Provide the (x, y) coordinate of the cell's center where the given text is located.  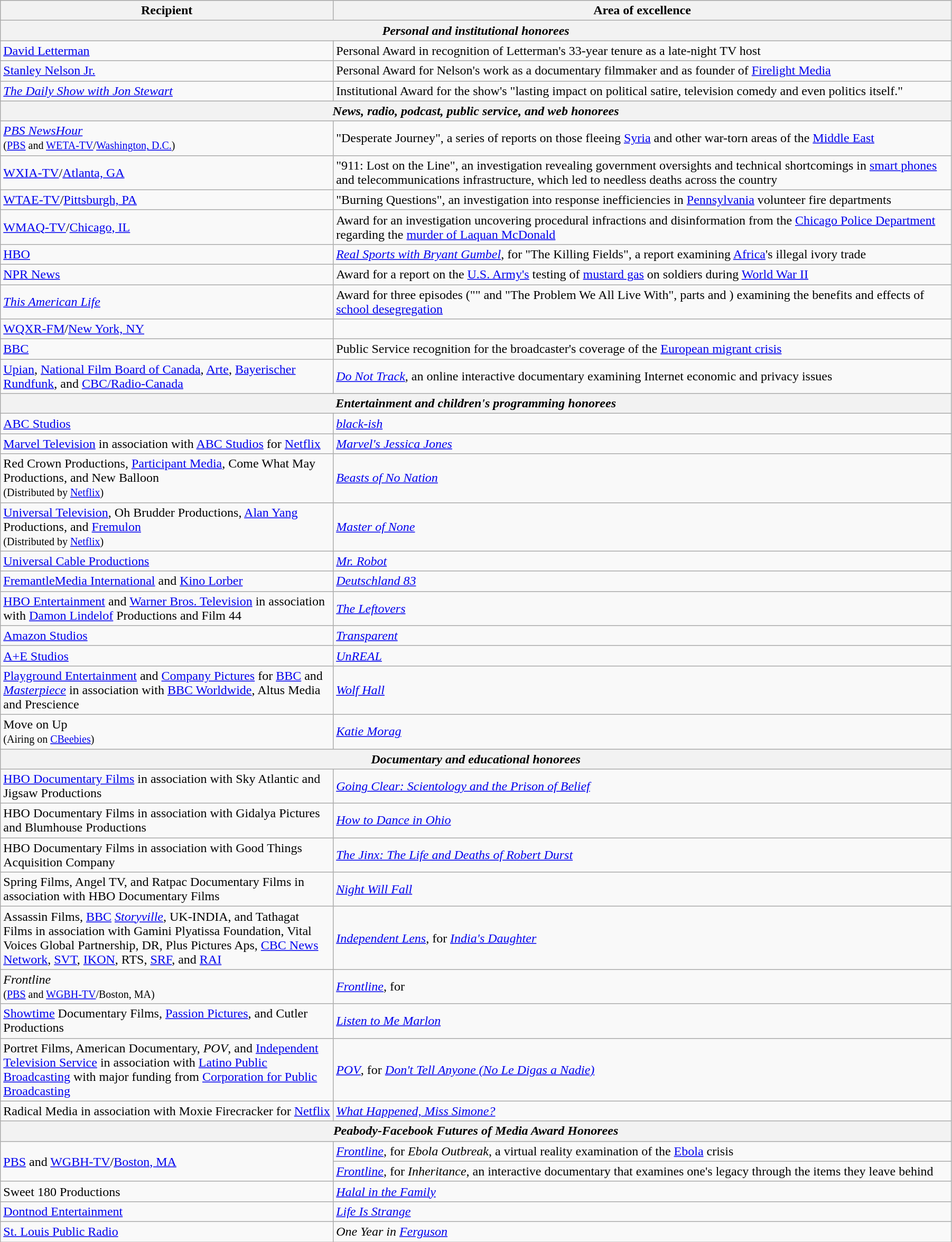
ABC Studios (167, 424)
A+E Studios (167, 656)
Do Not Track, an online interactive documentary examining Internet economic and privacy issues (642, 376)
WTAE-TV/Pittsburgh, PA (167, 200)
HBO (167, 254)
Frontline(PBS and WGBH-TV/Boston, MA) (167, 987)
PBS NewsHour(PBS and WETA-TV/Washington, D.C.) (167, 138)
Personal and institutional honorees (476, 31)
Recipient (167, 11)
Area of excellence (642, 11)
"Burning Questions", an investigation into response inefficiencies in Pennsylvania volunteer fire departments (642, 200)
FremantleMedia International and Kino Lorber (167, 581)
Institutional Award for the show's "lasting impact on political satire, television comedy and even politics itself." (642, 91)
Dontnod Entertainment (167, 1211)
Transparent (642, 636)
St. Louis Public Radio (167, 1231)
What Happened, Miss Simone? (642, 1111)
Public Service recognition for the broadcaster's coverage of the European migrant crisis (642, 349)
"Desperate Journey", a series of reports on those fleeing Syria and other war-torn areas of the Middle East (642, 138)
David Letterman (167, 51)
Beasts of No Nation (642, 478)
The Leftovers (642, 609)
Radical Media in association with Moxie Firecracker for Netflix (167, 1111)
Deutschland 83 (642, 581)
WXIA-TV/Atlanta, GA (167, 172)
Entertainment and children's programming honorees (476, 404)
HBO Documentary Films in association with Gidalya Pictures and Blumhouse Productions (167, 821)
Showtime Documentary Films, Passion Pictures, and Cutler Productions (167, 1021)
Frontline, for Ebola Outbreak, a virtual reality examination of the Ebola crisis (642, 1151)
Award for three episodes ("" and "The Problem We All Live With", parts and ) examining the benefits and effects of school desegregation (642, 301)
Wolf Hall (642, 690)
Sweet 180 Productions (167, 1191)
Listen to Me Marlon (642, 1021)
BBC (167, 349)
WMAQ-TV/Chicago, IL (167, 227)
PBS and WGBH-TV/Boston, MA (167, 1161)
UnREAL (642, 656)
Frontline, for (642, 987)
Personal Award for Nelson's work as a documentary filmmaker and as founder of Firelight Media (642, 71)
NPR News (167, 274)
Upian, National Film Board of Canada, Arte, Bayerischer Rundfunk, and CBC/Radio-Canada (167, 376)
POV, for Don't Tell Anyone (No Le Digas a Nadie) (642, 1069)
Real Sports with Bryant Gumbel, for "The Killing Fields", a report examining Africa's illegal ivory trade (642, 254)
HBO Entertainment and Warner Bros. Television in association with Damon Lindelof Productions and Film 44 (167, 609)
Playground Entertainment and Company Pictures for BBC and Masterpiece in association with BBC Worldwide, Altus Media and Prescience (167, 690)
WQXR-FM/New York, NY (167, 329)
Amazon Studios (167, 636)
Universal Cable Productions (167, 561)
Move on Up(Airing on CBeebies) (167, 731)
Personal Award in recognition of Letterman's 33-year tenure as a late-night TV host (642, 51)
Life Is Strange (642, 1211)
This American Life (167, 301)
Spring Films, Angel TV, and Ratpac Documentary Films in association with HBO Documentary Films (167, 890)
Going Clear: Scientology and the Prison of Belief (642, 786)
Red Crown Productions, Participant Media, Come What May Productions, and New Balloon(Distributed by Netflix) (167, 478)
Award for a report on the U.S. Army's testing of mustard gas on soldiers during World War II (642, 274)
Stanley Nelson Jr. (167, 71)
Marvel Television in association with ABC Studios for Netflix (167, 444)
Independent Lens, for India's Daughter (642, 938)
HBO Documentary Films in association with Good Things Acquisition Company (167, 855)
One Year in Ferguson (642, 1231)
Universal Television, Oh Brudder Productions, Alan Yang Productions, and Fremulon(Distributed by Netflix) (167, 527)
Frontline, for Inheritance, an interactive documentary that examines one's legacy through the items they leave behind (642, 1171)
HBO Documentary Films in association with Sky Atlantic and Jigsaw Productions (167, 786)
Documentary and educational honorees (476, 759)
Mr. Robot (642, 561)
Master of None (642, 527)
How to Dance in Ohio (642, 821)
The Jinx: The Life and Deaths of Robert Durst (642, 855)
Katie Morag (642, 731)
Peabody-Facebook Futures of Media Award Honorees (476, 1131)
Halal in the Family (642, 1191)
Marvel's Jessica Jones (642, 444)
black-ish (642, 424)
The Daily Show with Jon Stewart (167, 91)
News, radio, podcast, public service, and web honorees (476, 111)
Night Will Fall (642, 890)
